Scan for the cell matching the given text and deliver its [x, y] coordinate at center. 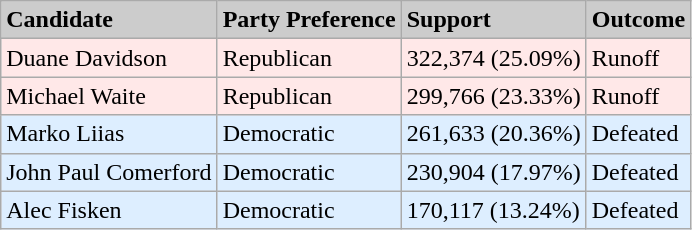
Michael Waite [109, 96]
Alec Fisken [109, 210]
170,117 (13.24%) [494, 210]
322,374 (25.09%) [494, 58]
Candidate [109, 20]
John Paul Comerford [109, 172]
230,904 (17.97%) [494, 172]
Duane Davidson [109, 58]
Support [494, 20]
Party Preference [309, 20]
Marko Liias [109, 134]
299,766 (23.33%) [494, 96]
Outcome [638, 20]
261,633 (20.36%) [494, 134]
